Capture the cell that displays the provided text and extract its (X, Y) central coordinate. 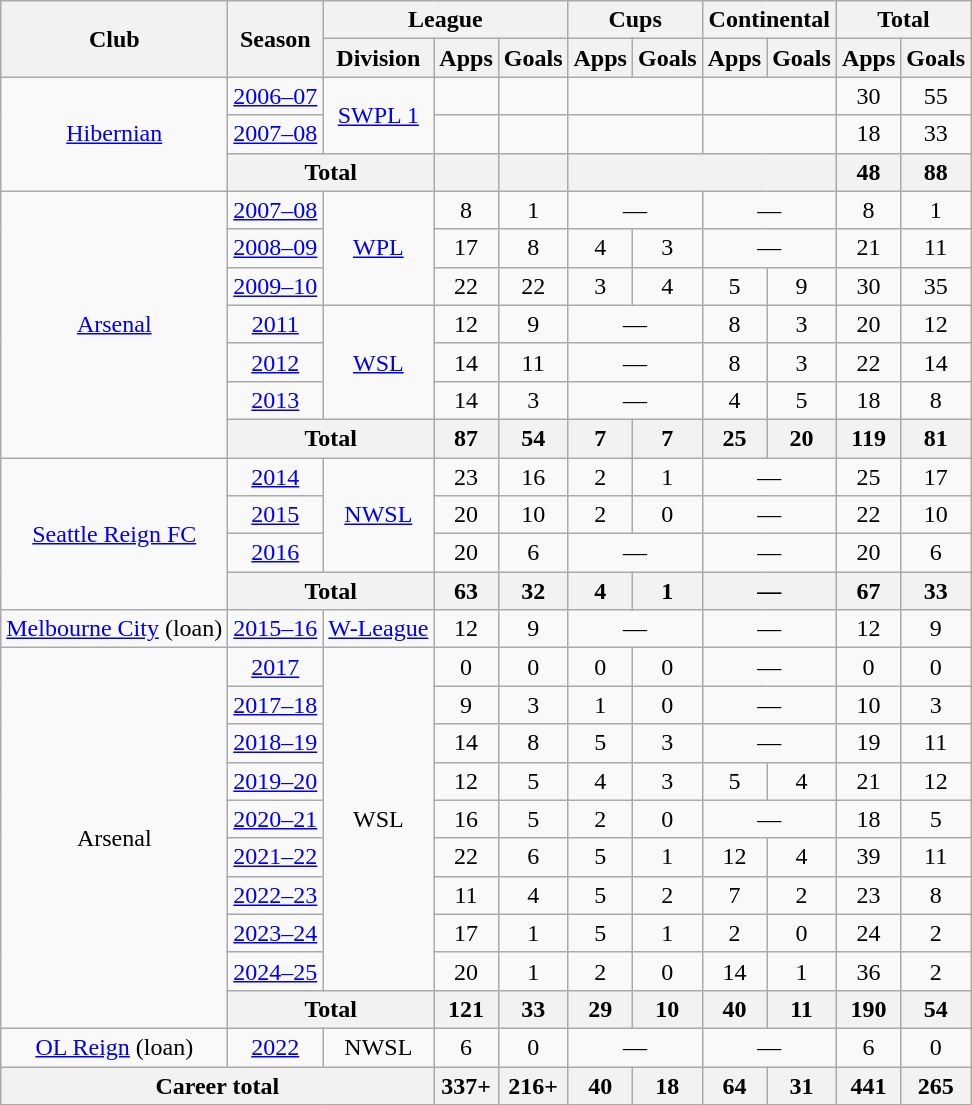
Continental (769, 20)
2006–07 (276, 96)
OL Reign (loan) (114, 1047)
2022–23 (276, 895)
W-League (378, 629)
48 (868, 172)
216+ (533, 1085)
32 (533, 591)
2023–24 (276, 933)
88 (936, 172)
35 (936, 286)
Division (378, 58)
2009–10 (276, 286)
2012 (276, 362)
87 (466, 438)
337+ (466, 1085)
2016 (276, 553)
19 (868, 743)
265 (936, 1085)
2013 (276, 400)
2018–19 (276, 743)
Seattle Reign FC (114, 534)
119 (868, 438)
2015 (276, 515)
WPL (378, 248)
190 (868, 1009)
441 (868, 1085)
2014 (276, 477)
63 (466, 591)
2022 (276, 1047)
Hibernian (114, 134)
2017–18 (276, 705)
2011 (276, 324)
31 (802, 1085)
Season (276, 39)
Career total (218, 1085)
2017 (276, 667)
67 (868, 591)
2019–20 (276, 781)
24 (868, 933)
2008–09 (276, 248)
League (446, 20)
81 (936, 438)
2024–25 (276, 971)
Cups (635, 20)
Melbourne City (loan) (114, 629)
Club (114, 39)
2021–22 (276, 857)
64 (734, 1085)
29 (600, 1009)
2020–21 (276, 819)
39 (868, 857)
SWPL 1 (378, 115)
2015–16 (276, 629)
55 (936, 96)
121 (466, 1009)
36 (868, 971)
